Output the [x, y] coordinate of the center of the cell containing the given text.  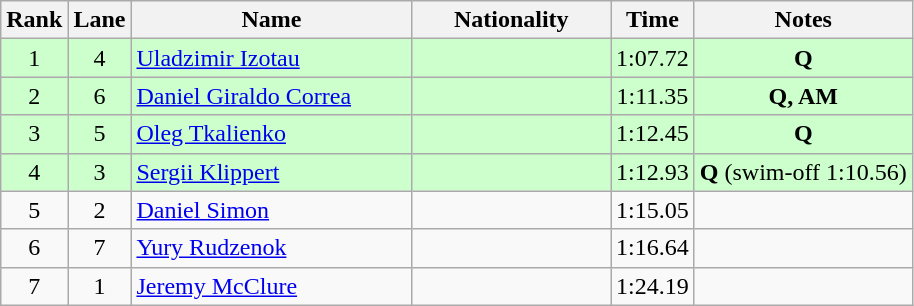
1:15.05 [653, 210]
1:07.72 [653, 58]
1:12.93 [653, 172]
1:11.35 [653, 96]
Rank [34, 20]
Oleg Tkalienko [272, 134]
Q (swim-off 1:10.56) [803, 172]
1:12.45 [653, 134]
1:24.19 [653, 286]
Nationality [512, 20]
Name [272, 20]
Uladzimir Izotau [272, 58]
Lane [100, 20]
Sergii Klippert [272, 172]
Yury Rudzenok [272, 248]
Notes [803, 20]
Time [653, 20]
Daniel Giraldo Correa [272, 96]
Jeremy McClure [272, 286]
1:16.64 [653, 248]
Daniel Simon [272, 210]
Q, AM [803, 96]
